Detect which cell encompasses the target text, then output its [x, y] center coordinate. 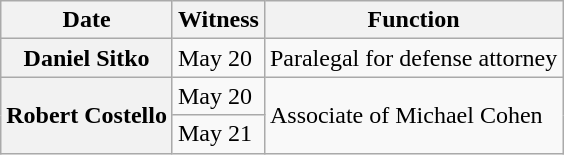
Date [87, 20]
Function [413, 20]
Witness [218, 20]
Robert Costello [87, 115]
Paralegal for defense attorney [413, 58]
May 21 [218, 134]
Daniel Sitko [87, 58]
Associate of Michael Cohen [413, 115]
